Identify which cell holds the provided text, then report its (X, Y) central coordinate. 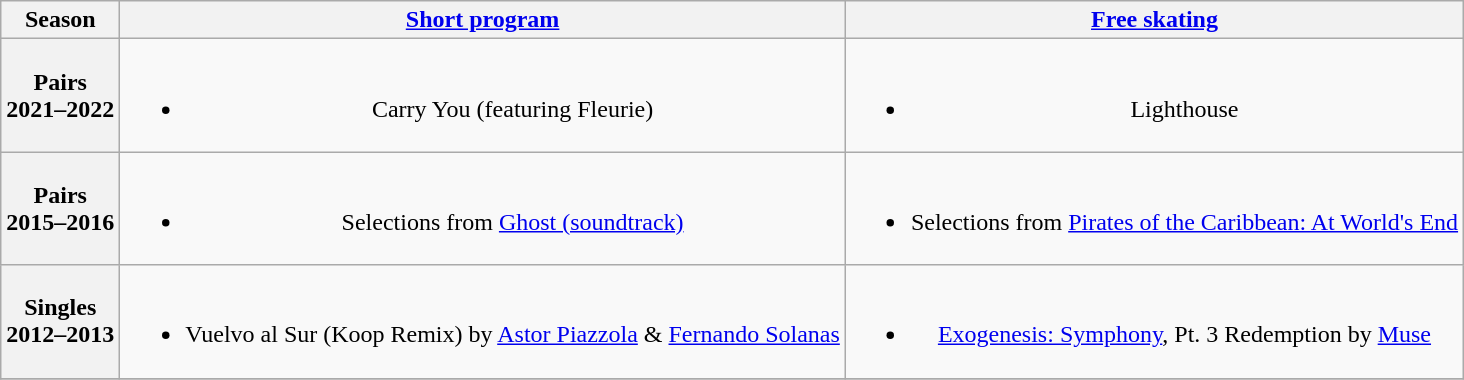
Lighthouse (1154, 96)
Selections from Pirates of the Caribbean: At World's End (1154, 208)
Selections from Ghost (soundtrack) (483, 208)
Pairs2015–2016 (60, 208)
Singles2012–2013 (60, 322)
Free skating (1154, 20)
Pairs2021–2022 (60, 96)
Carry You (featuring Fleurie) (483, 96)
Vuelvo al Sur (Koop Remix) by Astor Piazzola & Fernando Solanas (483, 322)
Exogenesis: Symphony, Pt. 3 Redemption by Muse (1154, 322)
Season (60, 20)
Short program (483, 20)
